Return the (x, y) coordinate for the center point of the cell that contains the specified text.  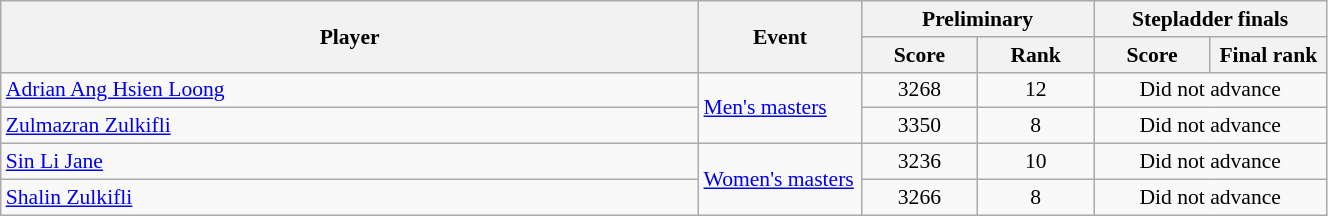
Men's masters (780, 108)
Stepladder finals (1210, 19)
3236 (919, 162)
Player (350, 36)
Final rank (1268, 55)
10 (1036, 162)
Shalin Zulkifli (350, 197)
Rank (1036, 55)
3266 (919, 197)
3268 (919, 90)
Sin Li Jane (350, 162)
Event (780, 36)
Adrian Ang Hsien Loong (350, 90)
Preliminary (978, 19)
12 (1036, 90)
3350 (919, 126)
Zulmazran Zulkifli (350, 126)
Women's masters (780, 180)
